Pinpoint the cell where the given text exists, returning its (X, Y) midpoint coordinate. 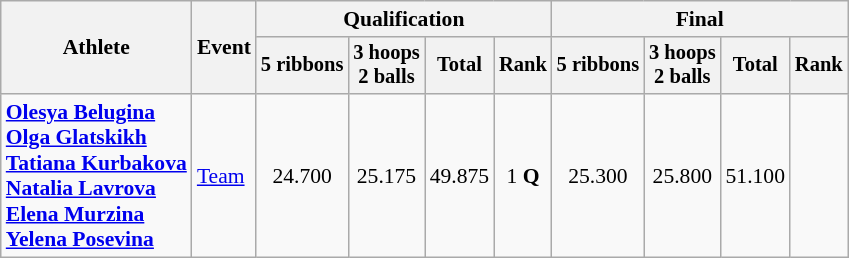
25.300 (598, 176)
25.800 (682, 176)
Olesya BeluginaOlga GlatskikhTatiana KurbakovaNatalia LavrovaElena MurzinaYelena Posevina (96, 176)
51.100 (756, 176)
Final (700, 19)
Athlete (96, 48)
Qualification (404, 19)
24.700 (302, 176)
Event (224, 48)
1 Q (523, 176)
49.875 (460, 176)
Team (224, 176)
25.175 (386, 176)
